Extract the (X, Y) coordinate from the center of the cell holding the provided text.  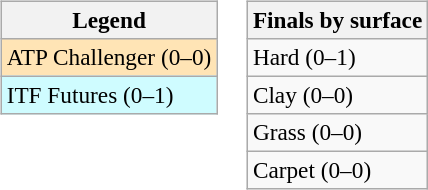
Grass (0–0) (337, 133)
Carpet (0–0) (337, 171)
Hard (0–1) (337, 57)
Finals by surface (337, 20)
Legend (108, 20)
Clay (0–0) (337, 95)
ATP Challenger (0–0) (108, 57)
ITF Futures (0–1) (108, 95)
